For the text-containing cell, return its midpoint in (X, Y) coordinate format. 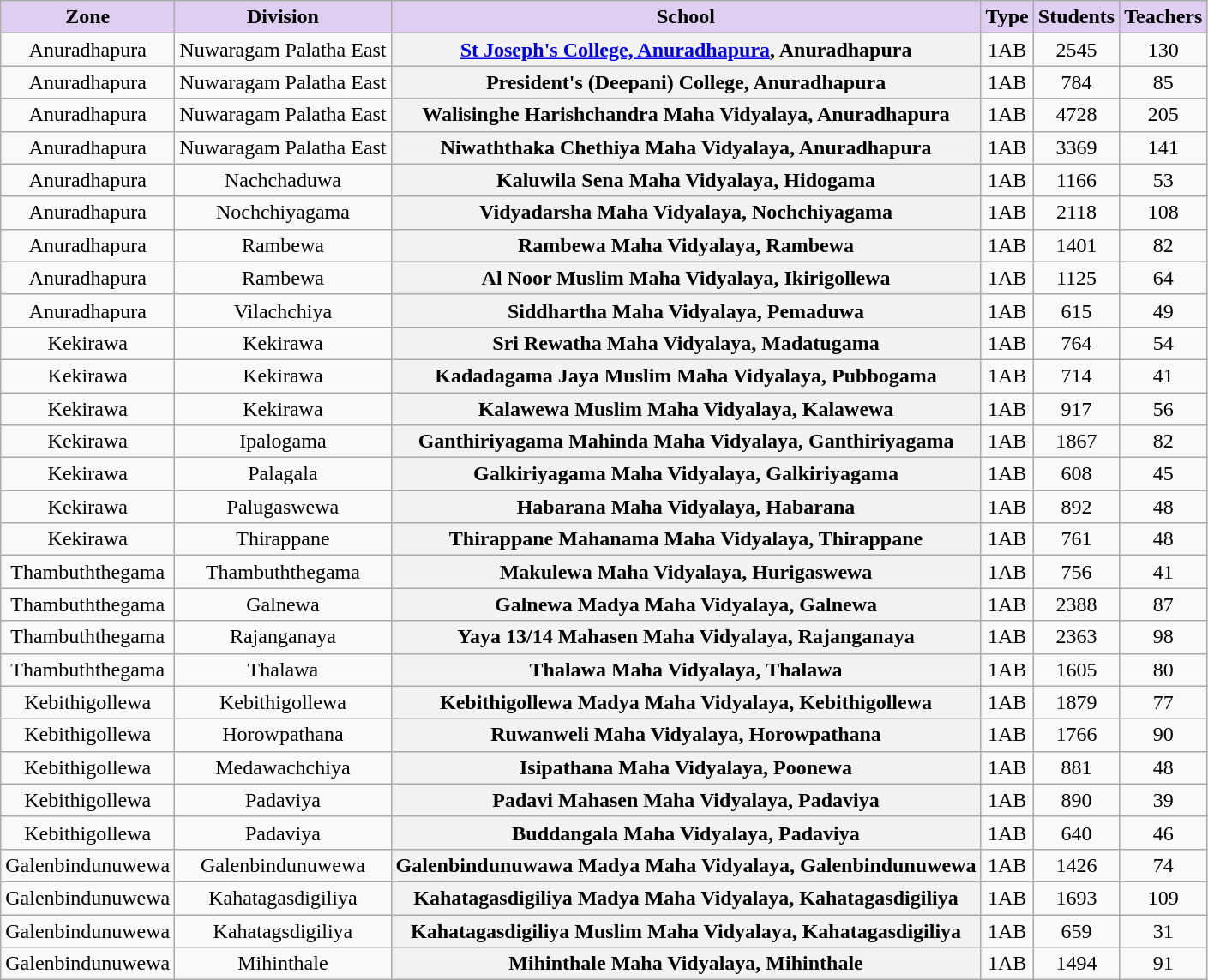
80 (1163, 670)
1693 (1076, 898)
1426 (1076, 865)
881 (1076, 767)
53 (1163, 180)
659 (1076, 930)
Kahatagasdigiliya (283, 898)
3369 (1076, 147)
Kahatagsdigiliya (283, 930)
608 (1076, 474)
98 (1163, 637)
Rajanganaya (283, 637)
Palagala (283, 474)
90 (1163, 735)
640 (1076, 833)
2388 (1076, 604)
Kaluwila Sena Maha Vidyalaya, Hidogama (686, 180)
Galenbindunuwawa Madya Maha Vidyalaya, Galenbindunuwewa (686, 865)
Thirappane Mahanama Maha Vidyalaya, Thirappane (686, 539)
Kahatagasdigiliya Madya Maha Vidyalaya, Kahatagasdigiliya (686, 898)
46 (1163, 833)
39 (1163, 800)
Siddhartha Maha Vidyalaya, Pemaduwa (686, 310)
Rambewa Maha Vidyalaya, Rambewa (686, 245)
2363 (1076, 637)
Galkiriyagama Maha Vidyalaya, Galkiriyagama (686, 474)
Nachchaduwa (283, 180)
77 (1163, 702)
Makulewa Maha Vidyalaya, Hurigaswewa (686, 572)
Isipathana Maha Vidyalaya, Poonewa (686, 767)
761 (1076, 539)
714 (1076, 376)
784 (1076, 82)
31 (1163, 930)
1401 (1076, 245)
1766 (1076, 735)
141 (1163, 147)
Zone (87, 17)
Walisinghe Harishchandra Maha Vidyalaya, Anuradhapura (686, 115)
Ipalogama (283, 442)
1879 (1076, 702)
Galnewa (283, 604)
Kebithigollewa Madya Maha Vidyalaya, Kebithigollewa (686, 702)
Thirappane (283, 539)
Sri Rewatha Maha Vidyalaya, Madatugama (686, 343)
64 (1163, 278)
56 (1163, 409)
615 (1076, 310)
892 (1076, 507)
109 (1163, 898)
890 (1076, 800)
Mihinthale Maha Vidyalaya, Mihinthale (686, 964)
Habarana Maha Vidyalaya, Habarana (686, 507)
1125 (1076, 278)
Division (283, 17)
Teachers (1163, 17)
Niwaththaka Chethiya Maha Vidyalaya, Anuradhapura (686, 147)
Yaya 13/14 Mahasen Maha Vidyalaya, Rajanganaya (686, 637)
Al Noor Muslim Maha Vidyalaya, Ikirigollewa (686, 278)
President's (Deepani) College, Anuradhapura (686, 82)
Ganthiriyagama Mahinda Maha Vidyalaya, Ganthiriyagama (686, 442)
108 (1163, 213)
Palugaswewa (283, 507)
School (686, 17)
2545 (1076, 50)
Ruwanweli Maha Vidyalaya, Horowpathana (686, 735)
Horowpathana (283, 735)
85 (1163, 82)
917 (1076, 409)
4728 (1076, 115)
Kadadagama Jaya Muslim Maha Vidyalaya, Pubbogama (686, 376)
130 (1163, 50)
Kalawewa Muslim Maha Vidyalaya, Kalawewa (686, 409)
Thalawa (283, 670)
49 (1163, 310)
87 (1163, 604)
91 (1163, 964)
Kahatagasdigiliya Muslim Maha Vidyalaya, Kahatagasdigiliya (686, 930)
1605 (1076, 670)
Mihinthale (283, 964)
74 (1163, 865)
Vidyadarsha Maha Vidyalaya, Nochchiyagama (686, 213)
764 (1076, 343)
2118 (1076, 213)
Vilachchiya (283, 310)
Type (1007, 17)
Thalawa Maha Vidyalaya, Thalawa (686, 670)
Students (1076, 17)
Padavi Mahasen Maha Vidyalaya, Padaviya (686, 800)
1867 (1076, 442)
205 (1163, 115)
Buddangala Maha Vidyalaya, Padaviya (686, 833)
45 (1163, 474)
Galnewa Madya Maha Vidyalaya, Galnewa (686, 604)
Medawachchiya (283, 767)
756 (1076, 572)
Nochchiyagama (283, 213)
1494 (1076, 964)
1166 (1076, 180)
St Joseph's College, Anuradhapura, Anuradhapura (686, 50)
54 (1163, 343)
